Capture the cell that displays the provided text and extract its (X, Y) central coordinate. 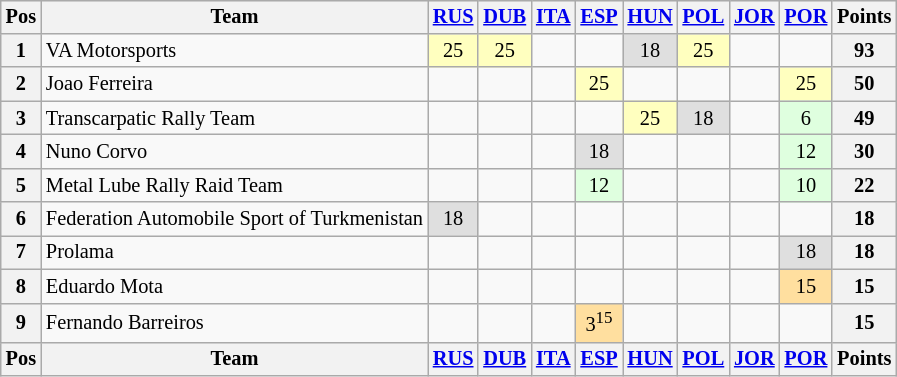
5 (21, 185)
2 (21, 84)
Joao Ferreira (234, 84)
9 (21, 322)
Metal Lube Rally Raid Team (234, 185)
7 (21, 253)
Nuno Corvo (234, 152)
22 (864, 185)
1 (21, 51)
Federation Automobile Sport of Turkmenistan (234, 219)
93 (864, 51)
Fernando Barreiros (234, 322)
315 (598, 322)
VA Motorsports (234, 51)
50 (864, 84)
10 (806, 185)
30 (864, 152)
3 (21, 118)
4 (21, 152)
Prolama (234, 253)
8 (21, 286)
Transcarpatic Rally Team (234, 118)
49 (864, 118)
Eduardo Mota (234, 286)
